Detect which cell encompasses the target text, then output its (X, Y) center coordinate. 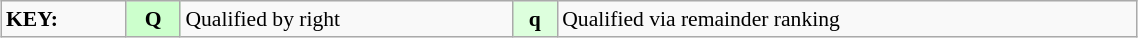
KEY: (64, 19)
q (536, 19)
Qualified by right (346, 19)
Q (153, 19)
Qualified via remainder ranking (847, 19)
